Return (x, y) of the center of cell containing provided text 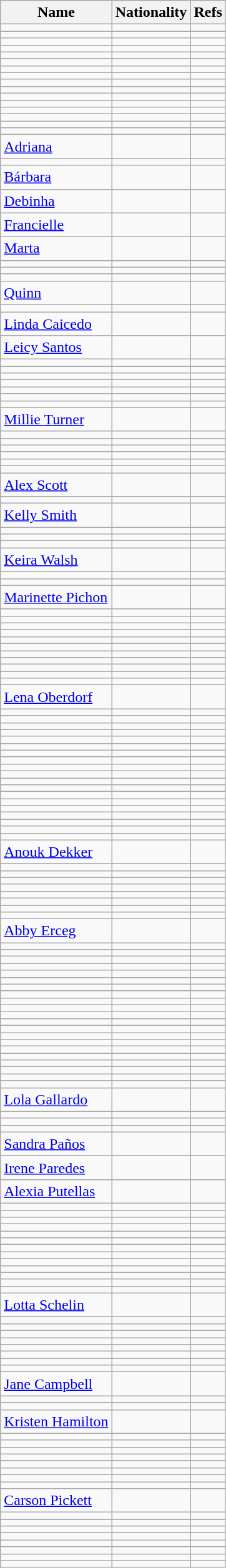
Quinn (56, 293)
Lola Gallardo (56, 1099)
Marta (56, 248)
Debinha (56, 201)
Abby Erceg (56, 931)
Anouk Dekker (56, 852)
Keira Walsh (56, 560)
Jane Campbell (56, 1384)
Kelly Smith (56, 515)
Bárbara (56, 177)
Carson Pickett (56, 1501)
Refs (208, 12)
Alex Scott (56, 485)
Kristen Hamilton (56, 1421)
Adriana (56, 147)
Marinette Pichon (56, 597)
Lena Oberdorf (56, 697)
Nationality (151, 12)
Lotta Schelin (56, 1305)
Leicy Santos (56, 348)
Linda Caicedo (56, 324)
Francielle (56, 225)
Sandra Paños (56, 1144)
Millie Turner (56, 419)
Alexia Putellas (56, 1191)
Name (56, 12)
Irene Paredes (56, 1167)
